Determine the (x, y) coordinate at the center of the cell enclosing the given text.  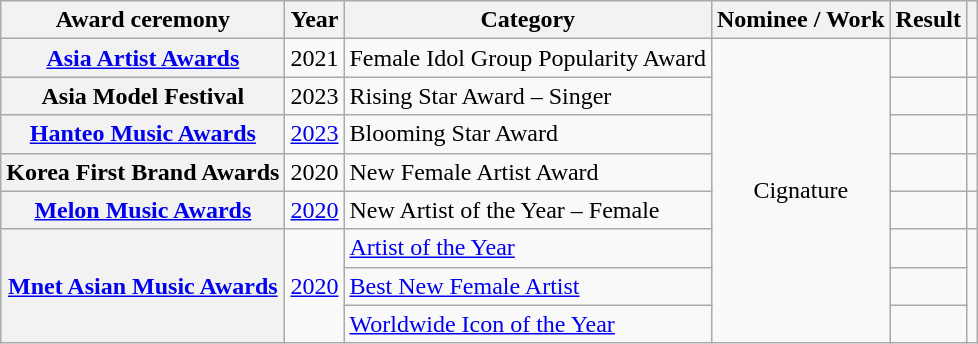
New Female Artist Award (528, 172)
Artist of the Year (528, 248)
Worldwide Icon of the Year (528, 324)
Result (928, 20)
Mnet Asian Music Awards (143, 286)
New Artist of the Year – Female (528, 210)
Asia Model Festival (143, 96)
2021 (314, 58)
Korea First Brand Awards (143, 172)
Best New Female Artist (528, 286)
Asia Artist Awards (143, 58)
Melon Music Awards (143, 210)
Cignature (800, 191)
Category (528, 20)
Blooming Star Award (528, 134)
Nominee / Work (800, 20)
Female Idol Group Popularity Award (528, 58)
Award ceremony (143, 20)
Hanteo Music Awards (143, 134)
Rising Star Award – Singer (528, 96)
Year (314, 20)
